Return (x, y) of the center of cell containing provided text 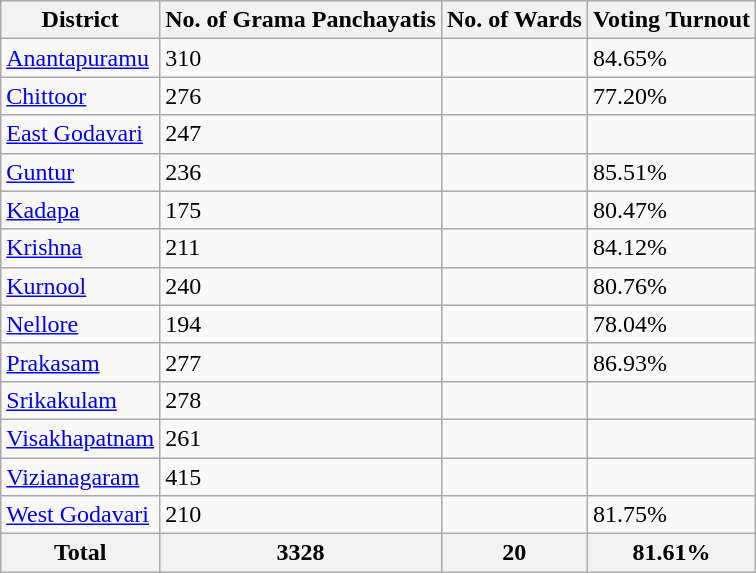
80.47% (671, 210)
278 (301, 400)
77.20% (671, 96)
86.93% (671, 362)
277 (301, 362)
194 (301, 324)
81.61% (671, 553)
276 (301, 96)
310 (301, 58)
East Godavari (80, 134)
415 (301, 477)
Vizianagaram (80, 477)
236 (301, 172)
Nellore (80, 324)
20 (514, 553)
Kurnool (80, 286)
Anantapuramu (80, 58)
84.12% (671, 248)
No. of Wards (514, 20)
Srikakulam (80, 400)
Chittoor (80, 96)
Total (80, 553)
Voting Turnout (671, 20)
Visakhapatnam (80, 438)
No. of Grama Panchayatis (301, 20)
247 (301, 134)
Krishna (80, 248)
Prakasam (80, 362)
210 (301, 515)
78.04% (671, 324)
81.75% (671, 515)
211 (301, 248)
West Godavari (80, 515)
85.51% (671, 172)
3328 (301, 553)
240 (301, 286)
80.76% (671, 286)
84.65% (671, 58)
Guntur (80, 172)
District (80, 20)
Kadapa (80, 210)
175 (301, 210)
261 (301, 438)
